Identify which cell holds the provided text, then report its (X, Y) central coordinate. 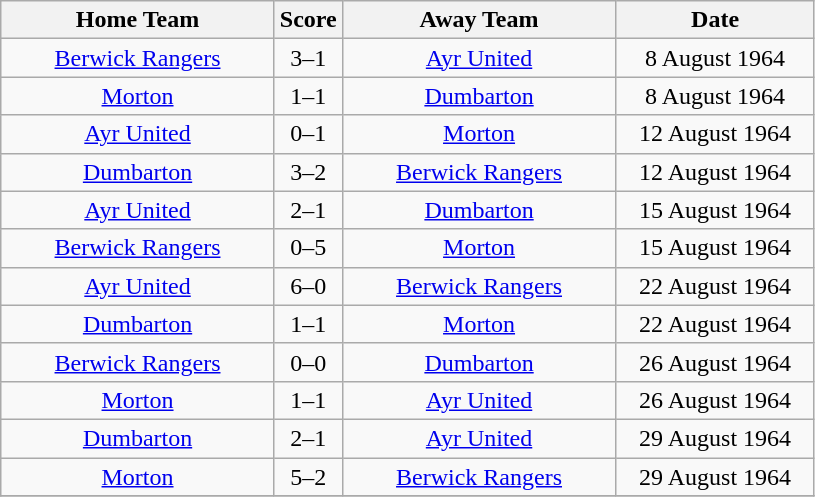
3–1 (308, 58)
Home Team (138, 20)
6–0 (308, 286)
Away Team (479, 20)
5–2 (308, 477)
3–2 (308, 172)
0–1 (308, 134)
0–0 (308, 362)
Score (308, 20)
Date (716, 20)
0–5 (308, 248)
